Provide the [X, Y] coordinate of the cell's center where the given text is located.  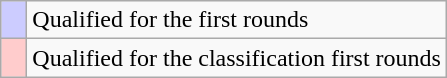
Qualified for the first rounds [237, 20]
Qualified for the classification first rounds [237, 58]
